Detect which cell encompasses the target text, then output its [x, y] center coordinate. 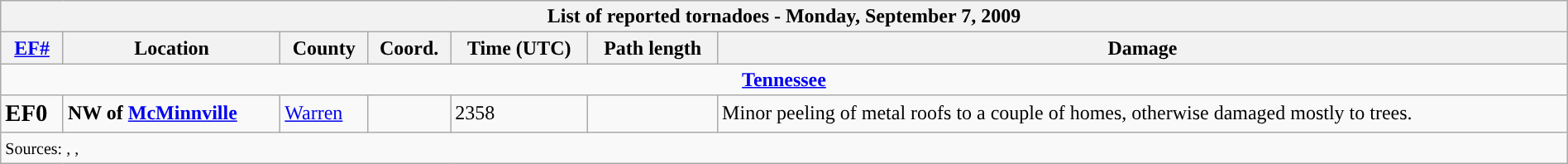
EF0 [32, 113]
List of reported tornadoes - Monday, September 7, 2009 [784, 17]
Coord. [409, 48]
Sources: , , [784, 147]
Minor peeling of metal roofs to a couple of homes, otherwise damaged mostly to trees. [1143, 113]
Path length [653, 48]
Time (UTC) [519, 48]
Damage [1143, 48]
EF# [32, 48]
County [324, 48]
2358 [519, 113]
Tennessee [784, 80]
Warren [324, 113]
NW of McMinnville [171, 113]
Location [171, 48]
